Determine the (x, y) coordinate at the center of the cell enclosing the given text.  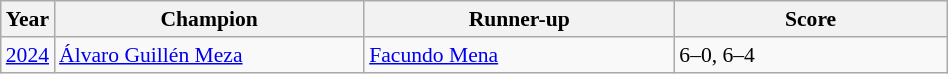
6–0, 6–4 (810, 55)
Score (810, 19)
Facundo Mena (519, 55)
Álvaro Guillén Meza (209, 55)
Year (28, 19)
Champion (209, 19)
2024 (28, 55)
Runner-up (519, 19)
